Return [X, Y] of the center of cell containing provided text 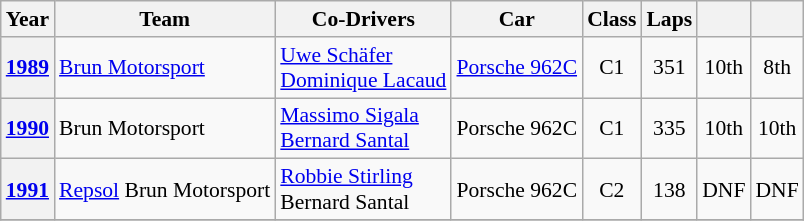
C2 [612, 190]
Uwe Schäfer Dominique Lacaud [363, 68]
Co-Drivers [363, 19]
351 [669, 68]
335 [669, 128]
Massimo Sigala Bernard Santal [363, 128]
1989 [28, 68]
138 [669, 190]
Year [28, 19]
1991 [28, 190]
Repsol Brun Motorsport [164, 190]
Robbie Stirling Bernard Santal [363, 190]
1990 [28, 128]
Class [612, 19]
Team [164, 19]
Laps [669, 19]
Car [516, 19]
8th [776, 68]
